Locate the cell with the specified text and output its (x, y) center coordinate. 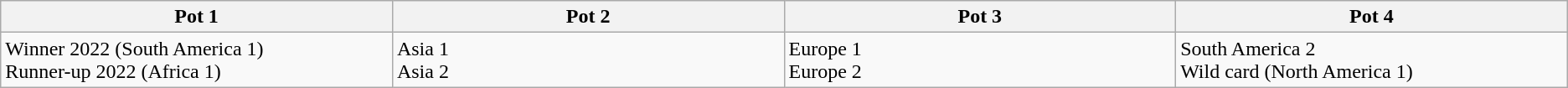
Pot 3 (980, 17)
South America 2Wild card (North America 1) (1372, 60)
Europe 1Europe 2 (980, 60)
Asia 1Asia 2 (588, 60)
Winner 2022 (South America 1)Runner-up 2022 (Africa 1) (197, 60)
Pot 2 (588, 17)
Pot 4 (1372, 17)
Pot 1 (197, 17)
